Determine the (x, y) coordinate at the center of the cell enclosing the given text.  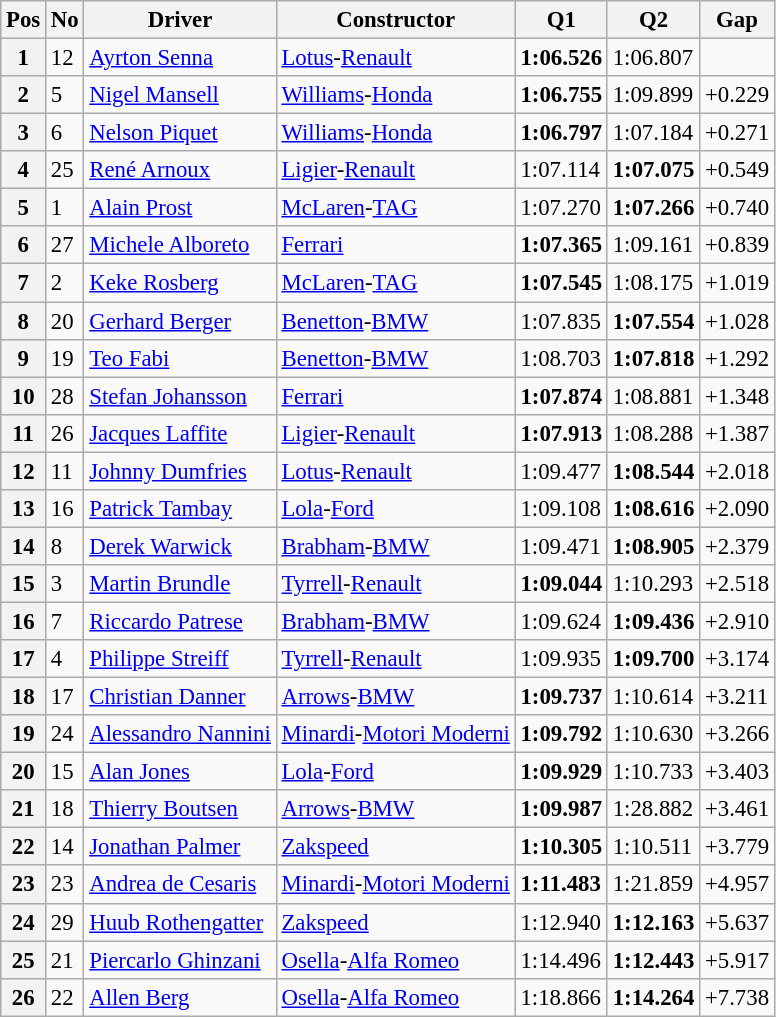
1:07.075 (653, 170)
1:09.477 (561, 471)
1:09.471 (561, 546)
+2.090 (738, 509)
1:07.114 (561, 170)
1:09.792 (561, 734)
Patrick Tambay (180, 509)
1:06.526 (561, 58)
Huub Rothengatter (180, 922)
1:08.544 (653, 471)
Ayrton Senna (180, 58)
1:06.755 (561, 95)
1:09.161 (653, 245)
1:18.866 (561, 997)
Martin Brundle (180, 584)
1:07.184 (653, 133)
+4.957 (738, 885)
1:28.882 (653, 809)
+2.379 (738, 546)
Stefan Johansson (180, 396)
1:08.905 (653, 546)
+3.211 (738, 697)
1:09.700 (653, 659)
Pos (24, 20)
Driver (180, 20)
1:07.266 (653, 208)
+3.779 (738, 847)
1:10.630 (653, 734)
Gap (738, 20)
1:07.365 (561, 245)
1:07.818 (653, 358)
1:07.874 (561, 396)
+3.266 (738, 734)
Christian Danner (180, 697)
1:07.835 (561, 321)
Riccardo Patrese (180, 621)
+0.740 (738, 208)
Nigel Mansell (180, 95)
1:12.443 (653, 960)
+1.028 (738, 321)
1:12.940 (561, 922)
1:07.270 (561, 208)
1:10.293 (653, 584)
+3.174 (738, 659)
1:10.733 (653, 772)
1:07.913 (561, 433)
Q1 (561, 20)
1:09.044 (561, 584)
1:09.935 (561, 659)
+5.917 (738, 960)
1:07.545 (561, 283)
1:08.175 (653, 283)
Philippe Streiff (180, 659)
10 (24, 396)
Alain Prost (180, 208)
1:07.554 (653, 321)
1:21.859 (653, 885)
1:12.163 (653, 922)
27 (65, 245)
Johnny Dumfries (180, 471)
1:09.987 (561, 809)
+2.018 (738, 471)
1:08.616 (653, 509)
+0.229 (738, 95)
1:14.496 (561, 960)
+1.019 (738, 283)
Nelson Piquet (180, 133)
+5.637 (738, 922)
1:09.108 (561, 509)
1:08.703 (561, 358)
+1.292 (738, 358)
1:08.881 (653, 396)
Teo Fabi (180, 358)
Michele Alboreto (180, 245)
1:14.264 (653, 997)
1:06.807 (653, 58)
29 (65, 922)
+1.348 (738, 396)
Gerhard Berger (180, 321)
+0.839 (738, 245)
+3.403 (738, 772)
1:09.436 (653, 621)
1:09.929 (561, 772)
+0.549 (738, 170)
Piercarlo Ghinzani (180, 960)
1:09.737 (561, 697)
1:11.483 (561, 885)
Allen Berg (180, 997)
René Arnoux (180, 170)
13 (24, 509)
No (65, 20)
+1.387 (738, 433)
1:10.511 (653, 847)
Jonathan Palmer (180, 847)
1:06.797 (561, 133)
+7.738 (738, 997)
Thierry Boutsen (180, 809)
1:09.899 (653, 95)
1:10.614 (653, 697)
1:09.624 (561, 621)
1:08.288 (653, 433)
Alan Jones (180, 772)
28 (65, 396)
Derek Warwick (180, 546)
Jacques Laffite (180, 433)
Keke Rosberg (180, 283)
+3.461 (738, 809)
9 (24, 358)
Q2 (653, 20)
+2.518 (738, 584)
Andrea de Cesaris (180, 885)
+2.910 (738, 621)
Alessandro Nannini (180, 734)
+0.271 (738, 133)
1:10.305 (561, 847)
Constructor (396, 20)
